For the text-containing cell, return its midpoint in [x, y] coordinate format. 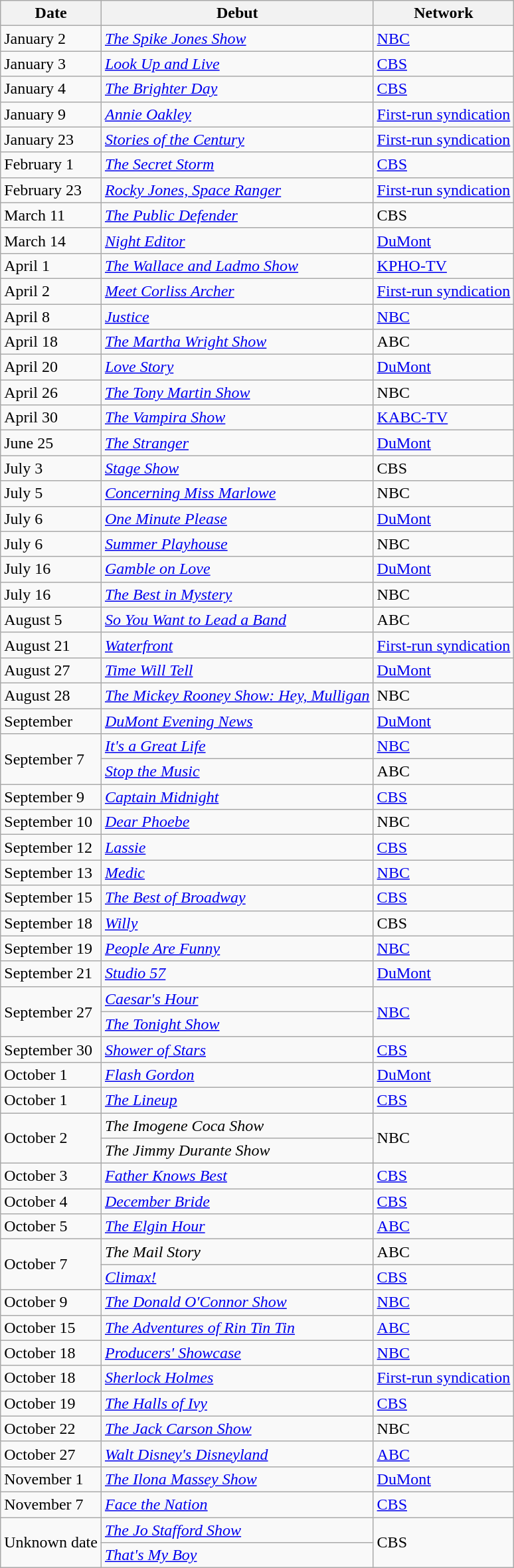
October 3 [51, 1176]
September 21 [51, 974]
Face the Nation [237, 1504]
September 10 [51, 822]
January 9 [51, 114]
Debut [237, 13]
October 7 [51, 1264]
KABC-TV [444, 418]
Date [51, 13]
September 9 [51, 797]
November 1 [51, 1479]
Sherlock Holmes [237, 1378]
October 5 [51, 1227]
February 23 [51, 190]
September 13 [51, 873]
The Secret Storm [237, 165]
The Stranger [237, 443]
October 9 [51, 1302]
October 15 [51, 1328]
The Elgin Hour [237, 1227]
August 5 [51, 620]
Lassie [237, 847]
Medic [237, 873]
DuMont Evening News [237, 721]
KPHO-TV [444, 266]
The Jo Stafford Show [237, 1529]
Rocky Jones, Space Ranger [237, 190]
April 18 [51, 342]
The Tony Martin Show [237, 392]
January 3 [51, 64]
Justice [237, 317]
July 5 [51, 493]
July 3 [51, 468]
The Spike Jones Show [237, 39]
Stage Show [237, 468]
Unknown date [51, 1542]
January 2 [51, 39]
Annie Oakley [237, 114]
Concerning Miss Marlowe [237, 493]
April 20 [51, 367]
The Jack Carson Show [237, 1429]
Studio 57 [237, 974]
Summer Playhouse [237, 544]
Shower of Stars [237, 1049]
The Martha Wright Show [237, 342]
November 7 [51, 1504]
The Ilona Massey Show [237, 1479]
September 30 [51, 1049]
August 28 [51, 695]
One Minute Please [237, 519]
Father Knows Best [237, 1176]
The Imogene Coca Show [237, 1126]
The Best in Mystery [237, 594]
August 27 [51, 670]
September 27 [51, 1011]
Gamble on Love [237, 569]
Dear Phoebe [237, 822]
August 21 [51, 645]
Flash Gordon [237, 1075]
The Mickey Rooney Show: Hey, Mulligan [237, 695]
April 1 [51, 266]
The Public Defender [237, 215]
April 30 [51, 418]
Meet Corliss Archer [237, 291]
It's a Great Life [237, 746]
So You Want to Lead a Band [237, 620]
The Tonight Show [237, 1024]
Waterfront [237, 645]
March 11 [51, 215]
The Mail Story [237, 1252]
Stop the Music [237, 772]
The Jimmy Durante Show [237, 1151]
The Donald O'Connor Show [237, 1302]
September [51, 721]
Producers' Showcase [237, 1353]
Network [444, 13]
March 14 [51, 240]
Climax! [237, 1277]
February 1 [51, 165]
Look Up and Live [237, 64]
Stories of the Century [237, 139]
The Best of Broadway [237, 898]
Captain Midnight [237, 797]
That's My Boy [237, 1555]
People Are Funny [237, 948]
The Adventures of Rin Tin Tin [237, 1328]
April 26 [51, 392]
The Vampira Show [237, 418]
The Brighter Day [237, 89]
December Bride [237, 1201]
October 19 [51, 1403]
January 23 [51, 139]
Willy [237, 923]
January 4 [51, 89]
Night Editor [237, 240]
September 7 [51, 759]
Walt Disney's Disneyland [237, 1454]
April 2 [51, 291]
October 27 [51, 1454]
The Lineup [237, 1100]
The Wallace and Ladmo Show [237, 266]
June 25 [51, 443]
September 15 [51, 898]
April 8 [51, 317]
Caesar's Hour [237, 999]
The Halls of Ivy [237, 1403]
September 19 [51, 948]
Love Story [237, 367]
September 12 [51, 847]
September 18 [51, 923]
October 2 [51, 1138]
Time Will Tell [237, 670]
October 22 [51, 1429]
October 4 [51, 1201]
